Provide the (X, Y) coordinate of the cell's center where the given text is located.  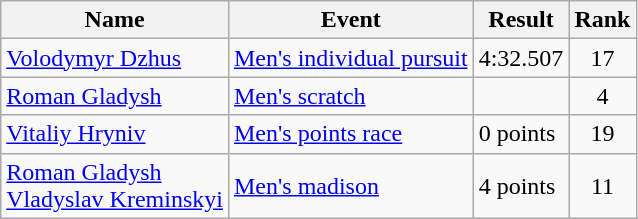
Men's points race (350, 134)
Roman GladyshVladyslav Kreminskyi (115, 186)
Rank (602, 20)
4:32.507 (521, 58)
4 points (521, 186)
17 (602, 58)
0 points (521, 134)
4 (602, 96)
Vitaliy Hryniv (115, 134)
Roman Gladysh (115, 96)
Name (115, 20)
Men's madison (350, 186)
Result (521, 20)
Men's scratch (350, 96)
Men's individual pursuit (350, 58)
19 (602, 134)
Volodymyr Dzhus (115, 58)
Event (350, 20)
11 (602, 186)
